Search for the cell housing the specified text and yield its (x, y) center coordinate. 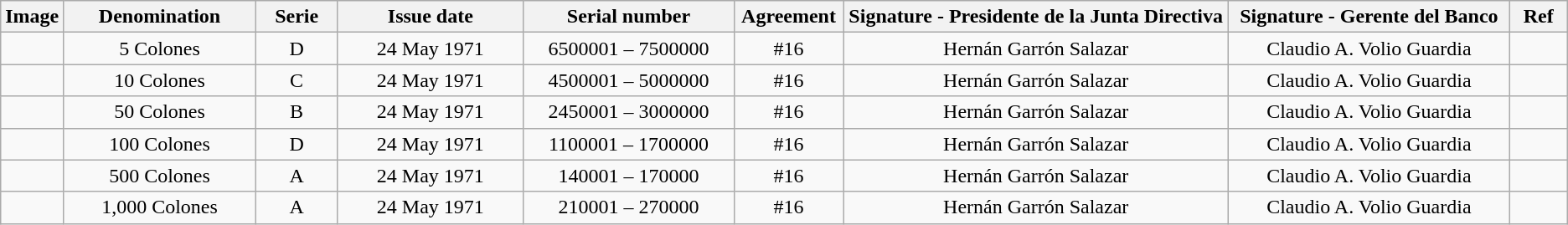
Agreement (788, 17)
C (297, 80)
Denomination (159, 17)
4500001 – 5000000 (629, 80)
10 Colones (159, 80)
Serial number (629, 17)
500 Colones (159, 176)
1,000 Colones (159, 207)
100 Colones (159, 144)
210001 – 270000 (629, 207)
2450001 – 3000000 (629, 112)
Signature - Presidente de la Junta Directiva (1036, 17)
Ref (1538, 17)
Issue date (431, 17)
Signature - Gerente del Banco (1369, 17)
140001 – 170000 (629, 176)
B (297, 112)
Serie (297, 17)
50 Colones (159, 112)
1100001 – 1700000 (629, 144)
5 Colones (159, 49)
Image (32, 17)
6500001 – 7500000 (629, 49)
